Return the [x, y] coordinate for the center point of the cell that contains the specified text.  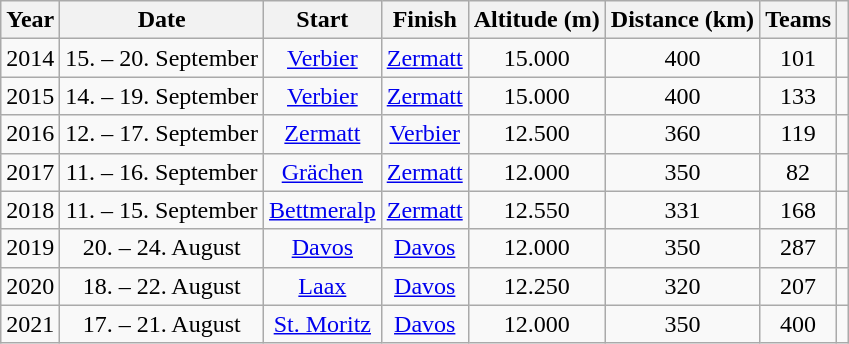
2020 [30, 286]
11. – 16. September [162, 172]
168 [798, 210]
2021 [30, 324]
12.500 [536, 134]
14. – 19. September [162, 96]
207 [798, 286]
2015 [30, 96]
331 [682, 210]
360 [682, 134]
133 [798, 96]
101 [798, 58]
15. – 20. September [162, 58]
Teams [798, 20]
Finish [424, 20]
Distance (km) [682, 20]
12.550 [536, 210]
St. Moritz [323, 324]
2016 [30, 134]
287 [798, 248]
119 [798, 134]
18. – 22. August [162, 286]
Bettmeralp [323, 210]
20. – 24. August [162, 248]
Altitude (m) [536, 20]
17. – 21. August [162, 324]
320 [682, 286]
12.250 [536, 286]
12. – 17. September [162, 134]
Date [162, 20]
82 [798, 172]
2019 [30, 248]
Laax [323, 286]
11. – 15. September [162, 210]
Grächen [323, 172]
2018 [30, 210]
2017 [30, 172]
2014 [30, 58]
Start [323, 20]
Year [30, 20]
